Find where the given text appears and provide that cell's center as [x, y] coordinate. 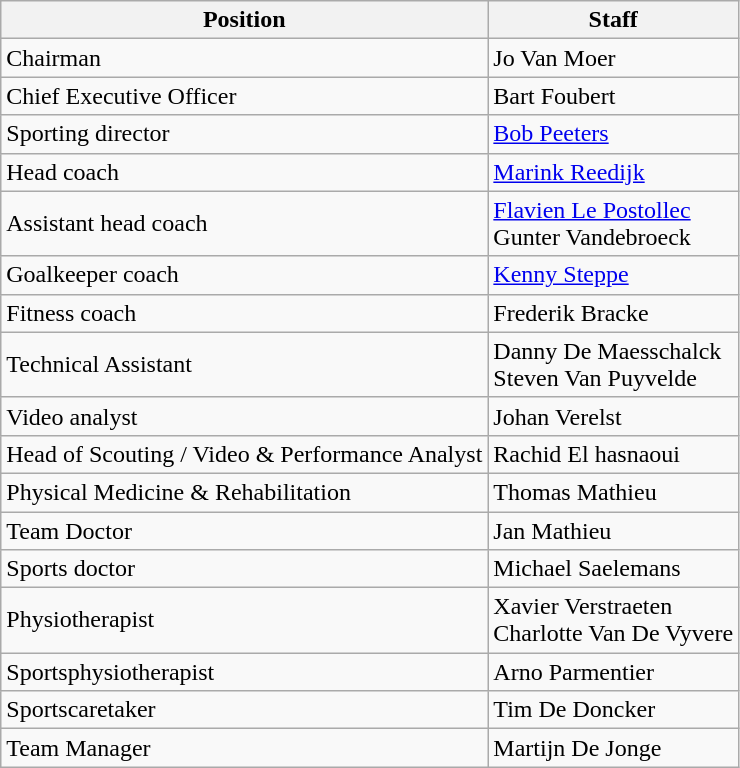
Arno Parmentier [614, 672]
Jan Mathieu [614, 531]
Frederik Bracke [614, 313]
Chairman [244, 58]
Bart Foubert [614, 96]
Sporting director [244, 134]
Physiotherapist [244, 620]
Head of Scouting / Video & Performance Analyst [244, 454]
Sportsphysiotherapist [244, 672]
Marink Reedijk [614, 172]
Assistant head coach [244, 224]
Physical Medicine & Rehabilitation [244, 492]
Team Manager [244, 748]
Head coach [244, 172]
Flavien Le Postollec Gunter Vandebroeck [614, 224]
Technical Assistant [244, 364]
Martijn De Jonge [614, 748]
Video analyst [244, 416]
Sportscaretaker [244, 710]
Sports doctor [244, 569]
Kenny Steppe [614, 275]
Goalkeeper coach [244, 275]
Johan Verelst [614, 416]
Danny De Maesschalck Steven Van Puyvelde [614, 364]
Fitness coach [244, 313]
Tim De Doncker [614, 710]
Rachid El hasnaoui [614, 454]
Michael Saelemans [614, 569]
Chief Executive Officer [244, 96]
Bob Peeters [614, 134]
Team Doctor [244, 531]
Xavier Verstraeten Charlotte Van De Vyvere [614, 620]
Thomas Mathieu [614, 492]
Staff [614, 20]
Position [244, 20]
Jo Van Moer [614, 58]
